For the text-containing cell, return its midpoint in [X, Y] coordinate format. 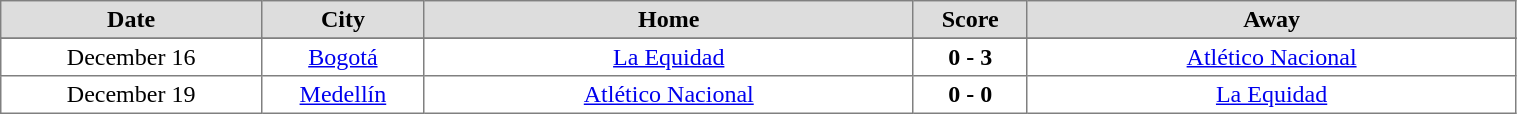
Date [132, 20]
Bogotá [342, 57]
City [342, 20]
0 - 3 [970, 57]
Medellín [342, 95]
December 16 [132, 57]
Score [970, 20]
Home [668, 20]
Away [1272, 20]
December 19 [132, 95]
0 - 0 [970, 95]
